Return the [X, Y] coordinate for the center point of the cell that contains the specified text.  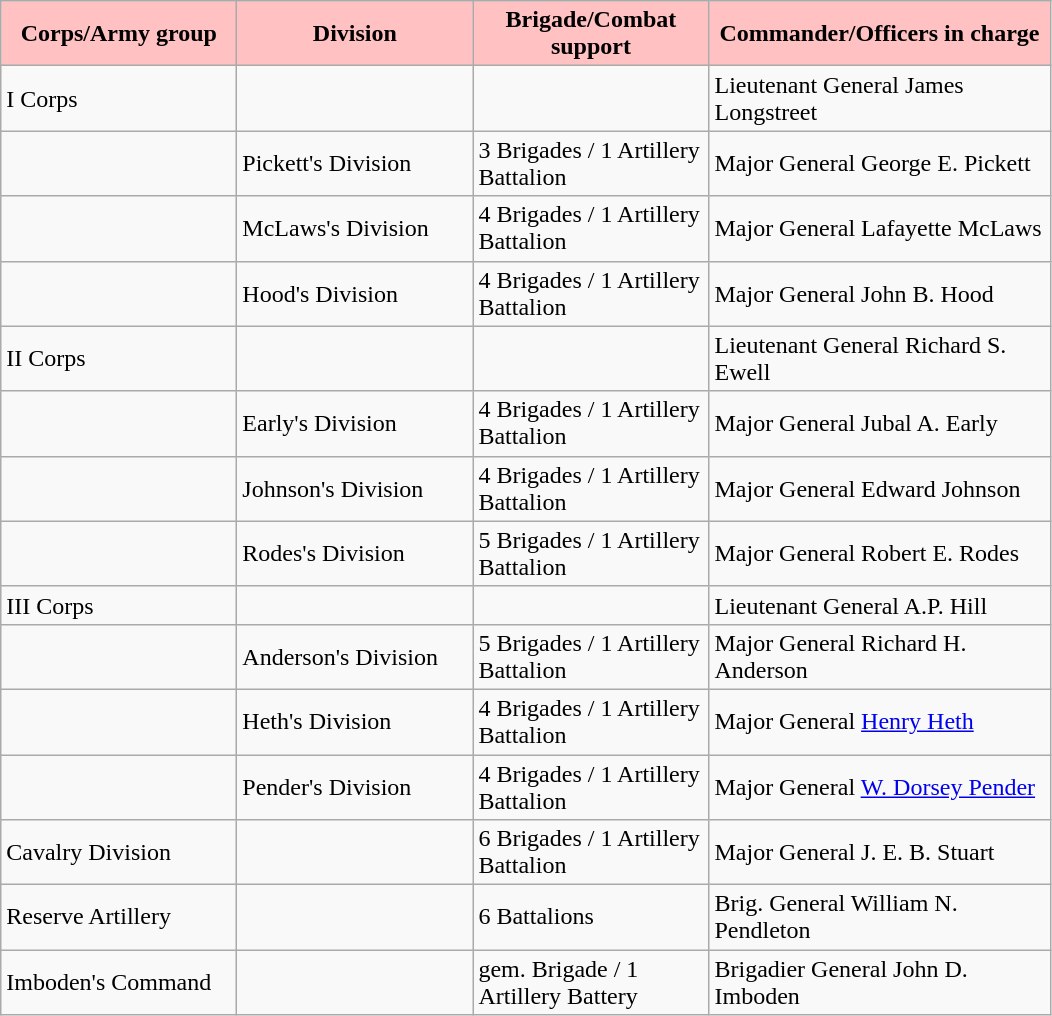
Lieutenant General A.P. Hill [880, 605]
Corps/Army group [119, 34]
Brigade/Combat support [591, 34]
Anderson's Division [355, 656]
Pender's Division [355, 786]
Imboden's Command [119, 982]
6 Brigades / 1 Artillery Battalion [591, 852]
Johnson's Division [355, 488]
Major General John B. Hood [880, 294]
gem. Brigade / 1 Artillery Battery [591, 982]
Brigadier General John D. Imboden [880, 982]
Brig. General William N. Pendleton [880, 918]
I Corps [119, 98]
Major General Richard H. Anderson [880, 656]
Major General Lafayette McLaws [880, 228]
3 Brigades / 1 Artillery Battalion [591, 164]
6 Battalions [591, 918]
Major General Jubal A. Early [880, 424]
Major General W. Dorsey Pender [880, 786]
Major General J. E. B. Stuart [880, 852]
Lieutenant General Richard S. Ewell [880, 358]
Heth's Division [355, 722]
Major General Robert E. Rodes [880, 554]
Major General Edward Johnson [880, 488]
Cavalry Division [119, 852]
Rodes's Division [355, 554]
Lieutenant General James Longstreet [880, 98]
Pickett's Division [355, 164]
Reserve Artillery [119, 918]
III Corps [119, 605]
Early's Division [355, 424]
Commander/Officers in charge [880, 34]
McLaws's Division [355, 228]
Division [355, 34]
Major General George E. Pickett [880, 164]
Major General Henry Heth [880, 722]
Hood's Division [355, 294]
II Corps [119, 358]
